From the cell containing the given text, extract its center point as (X, Y) coordinate. 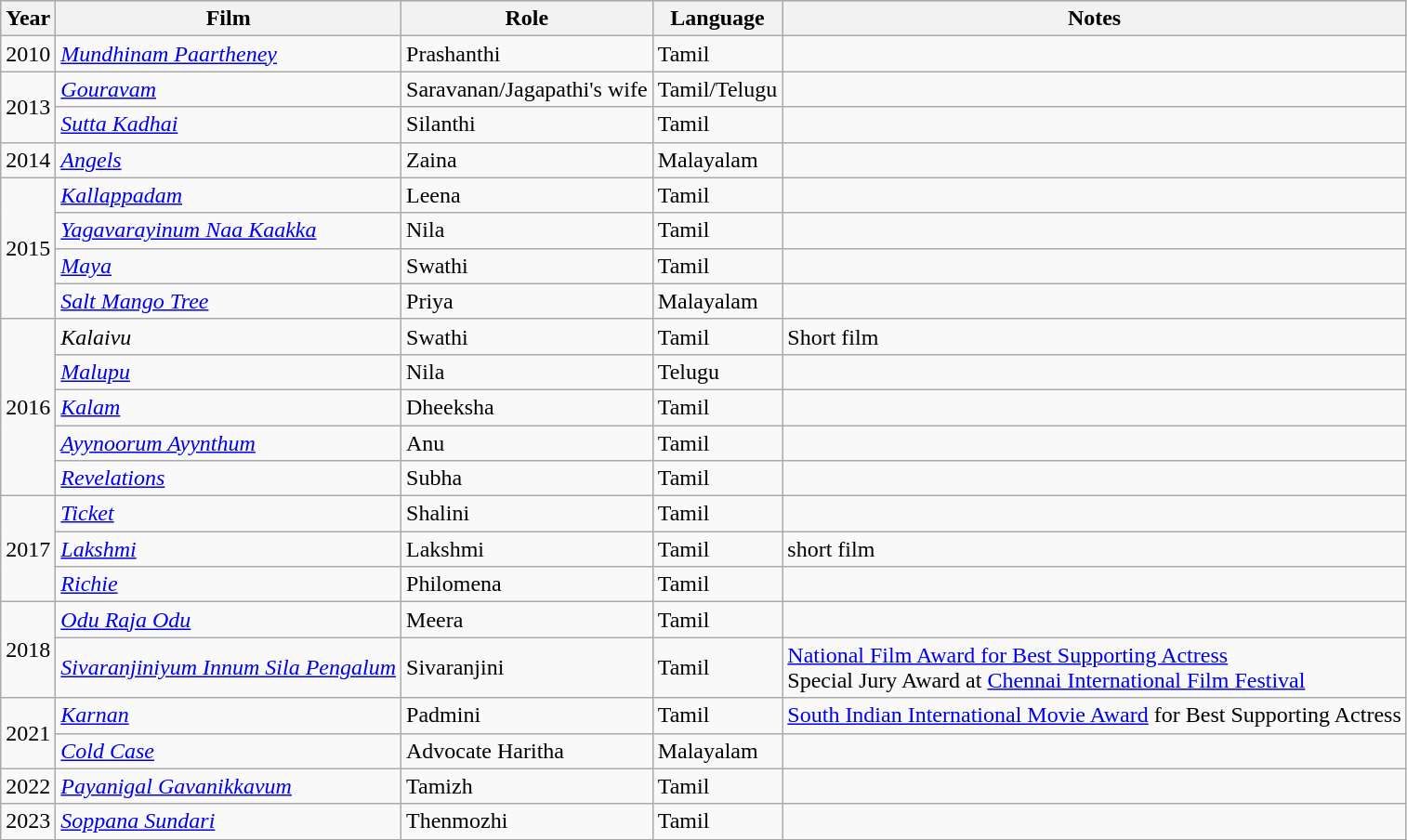
Sivaranjini (528, 667)
Zaina (528, 160)
2016 (28, 407)
Ticket (229, 514)
Gouravam (229, 89)
Soppana Sundari (229, 821)
2021 (28, 733)
National Film Award for Best Supporting ActressSpecial Jury Award at Chennai International Film Festival (1095, 667)
Subha (528, 479)
Notes (1095, 19)
Tamizh (528, 786)
Yagavarayinum Naa Kaakka (229, 230)
Odu Raja Odu (229, 620)
Thenmozhi (528, 821)
Film (229, 19)
Ayynoorum Ayynthum (229, 443)
Cold Case (229, 751)
2023 (28, 821)
Priya (528, 301)
Sutta Kadhai (229, 125)
Short film (1095, 336)
Role (528, 19)
Payanigal Gavanikkavum (229, 786)
Telugu (717, 372)
Language (717, 19)
2014 (28, 160)
Revelations (229, 479)
Advocate Haritha (528, 751)
Leena (528, 195)
Kalaivu (229, 336)
Anu (528, 443)
Malupu (229, 372)
Richie (229, 584)
Dheeksha (528, 407)
2013 (28, 107)
Angels (229, 160)
Philomena (528, 584)
2022 (28, 786)
Prashanthi (528, 54)
Sivaranjiniyum Innum Sila Pengalum (229, 667)
2010 (28, 54)
South Indian International Movie Award for Best Supporting Actress (1095, 715)
Tamil/Telugu (717, 89)
Saravanan/Jagapathi's wife (528, 89)
Year (28, 19)
Padmini (528, 715)
2018 (28, 650)
Maya (229, 266)
Shalini (528, 514)
short film (1095, 549)
Meera (528, 620)
Kallappadam (229, 195)
2017 (28, 549)
Salt Mango Tree (229, 301)
Silanthi (528, 125)
2015 (28, 248)
Karnan (229, 715)
Kalam (229, 407)
Mundhinam Paartheney (229, 54)
